Search for the cell housing the specified text and yield its (X, Y) center coordinate. 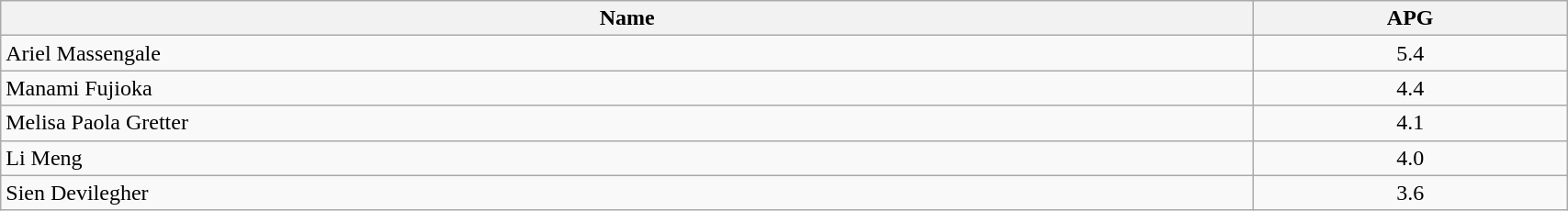
Manami Fujioka (627, 88)
3.6 (1411, 193)
Melisa Paola Gretter (627, 123)
Li Meng (627, 158)
4.4 (1411, 88)
APG (1411, 18)
Name (627, 18)
5.4 (1411, 53)
Ariel Massengale (627, 53)
4.0 (1411, 158)
4.1 (1411, 123)
Sien Devilegher (627, 193)
